Identify which cell holds the provided text, then report its [x, y] central coordinate. 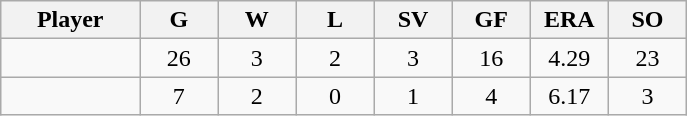
6.17 [569, 96]
1 [413, 96]
G [179, 20]
L [335, 20]
26 [179, 58]
4.29 [569, 58]
SV [413, 20]
4 [491, 96]
16 [491, 58]
0 [335, 96]
GF [491, 20]
23 [647, 58]
ERA [569, 20]
7 [179, 96]
W [257, 20]
Player [70, 20]
SO [647, 20]
